Return the [x, y] coordinate for the center point of the cell that contains the specified text.  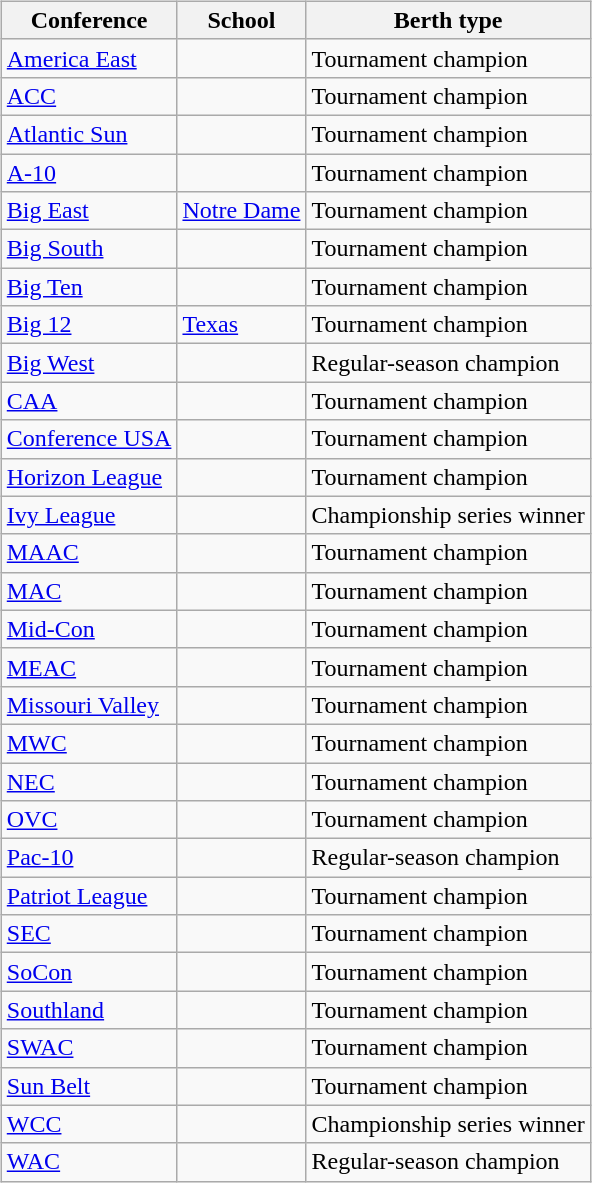
Big Ten [89, 287]
SWAC [89, 1048]
A-10 [89, 173]
Missouri Valley [89, 705]
Big West [89, 363]
MAC [89, 591]
NEC [89, 781]
America East [89, 58]
Southland [89, 1010]
Conference [89, 20]
Texas [242, 325]
School [242, 20]
Big East [89, 211]
Sun Belt [89, 1086]
WAC [89, 1162]
Big South [89, 249]
MEAC [89, 667]
Ivy League [89, 515]
Atlantic Sun [89, 134]
SEC [89, 934]
ACC [89, 96]
SoCon [89, 972]
Mid-Con [89, 629]
MAAC [89, 553]
OVC [89, 820]
Conference USA [89, 439]
Berth type [448, 20]
Pac-10 [89, 858]
CAA [89, 401]
WCC [89, 1124]
Notre Dame [242, 211]
Big 12 [89, 325]
Horizon League [89, 477]
Patriot League [89, 896]
MWC [89, 743]
